Identify which cell holds the provided text, then report its (X, Y) central coordinate. 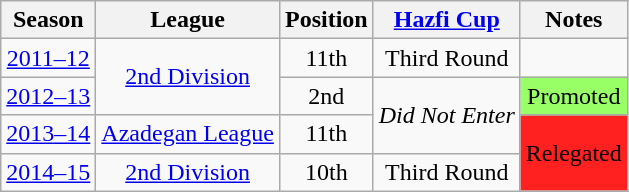
Did Not Enter (446, 115)
10th (326, 172)
Azadegan League (188, 134)
2012–13 (48, 96)
2011–12 (48, 58)
Hazfi Cup (446, 20)
Season (48, 20)
Notes (574, 20)
2014–15 (48, 172)
Relegated (574, 153)
2013–14 (48, 134)
2nd (326, 96)
Position (326, 20)
League (188, 20)
Promoted (574, 96)
